Pinpoint the cell where the given text exists, returning its [x, y] midpoint coordinate. 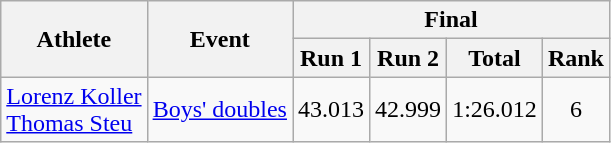
Run 2 [408, 58]
Athlete [74, 39]
6 [576, 110]
Rank [576, 58]
Boys' doubles [220, 110]
Final [450, 20]
Run 1 [330, 58]
43.013 [330, 110]
42.999 [408, 110]
Lorenz KollerThomas Steu [74, 110]
1:26.012 [495, 110]
Total [495, 58]
Event [220, 39]
